Return (X, Y) of the center of cell containing provided text 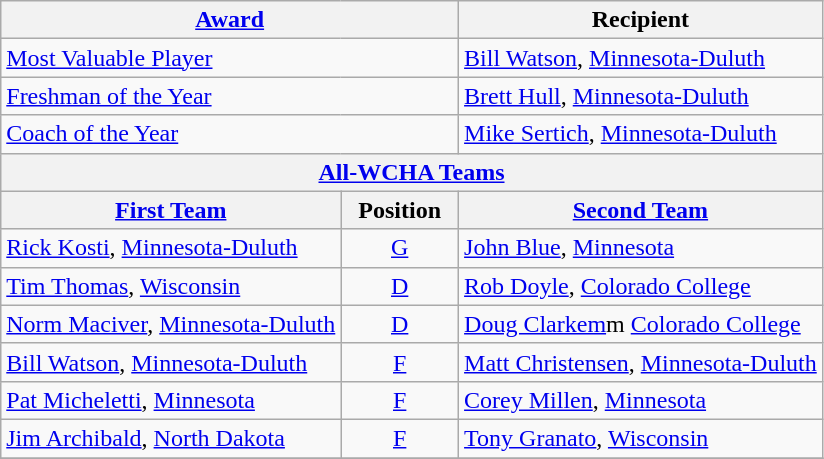
Second Team (641, 210)
John Blue, Minnesota (641, 248)
Rick Kosti, Minnesota-Duluth (171, 248)
Doug Clarkemm Colorado College (641, 324)
Tony Granato, Wisconsin (641, 438)
Matt Christensen, Minnesota-Duluth (641, 362)
Most Valuable Player (230, 58)
Tim Thomas, Wisconsin (171, 286)
Position (400, 210)
Coach of the Year (230, 134)
Corey Millen, Minnesota (641, 400)
First Team (171, 210)
Award (230, 20)
Freshman of the Year (230, 96)
G (400, 248)
Norm Maciver, Minnesota-Duluth (171, 324)
Pat Micheletti, Minnesota (171, 400)
Jim Archibald, North Dakota (171, 438)
Rob Doyle, Colorado College (641, 286)
Brett Hull, Minnesota-Duluth (641, 96)
Mike Sertich, Minnesota-Duluth (641, 134)
Recipient (641, 20)
All-WCHA Teams (412, 172)
